Provide the (x, y) coordinate of the cell's center where the given text is located.  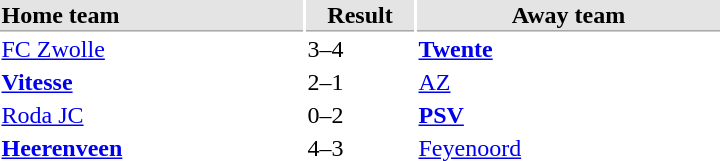
Vitesse (152, 83)
2–1 (360, 83)
Home team (152, 16)
3–4 (360, 49)
Roda JC (152, 115)
FC Zwolle (152, 49)
PSV (568, 115)
Result (360, 16)
0–2 (360, 115)
Twente (568, 49)
AZ (568, 83)
Away team (568, 16)
